Scan for the cell matching the given text and deliver its [x, y] coordinate at center. 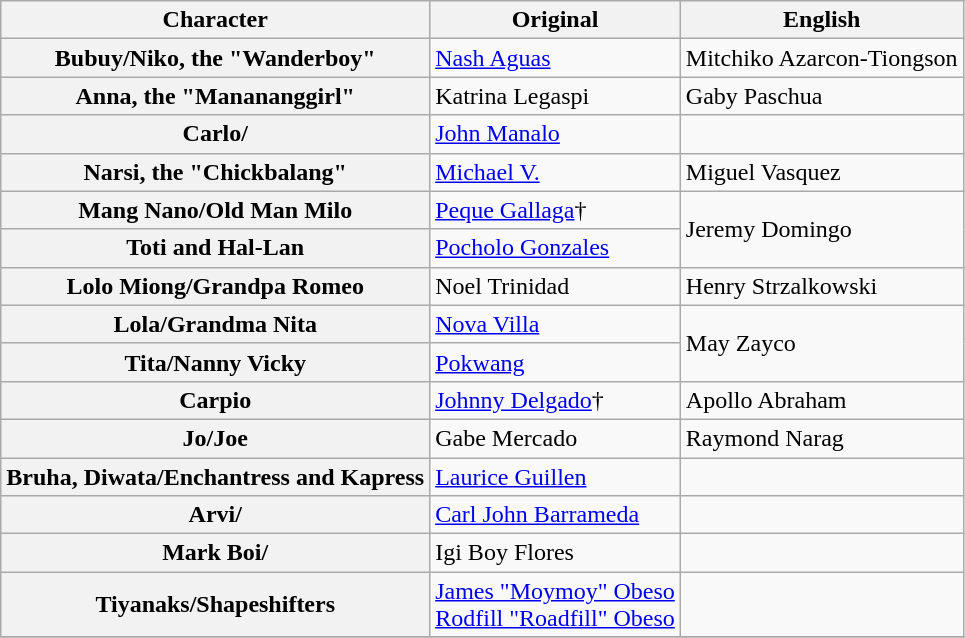
Character [216, 20]
Anna, the "Manananggirl" [216, 96]
Original [556, 20]
Pokwang [556, 362]
Tiyanaks/Shapeshifters [216, 604]
Katrina Legaspi [556, 96]
Carpio [216, 400]
Igi Boy Flores [556, 553]
Arvi/ [216, 515]
John Manalo [556, 134]
Raymond Narag [822, 438]
Apollo Abraham [822, 400]
Mark Boi/ [216, 553]
Peque Gallaga† [556, 210]
Tita/Nanny Vicky [216, 362]
Nova Villa [556, 324]
Carl John Barrameda [556, 515]
Carlo/ [216, 134]
May Zayco [822, 343]
Jeremy Domingo [822, 229]
Nash Aguas [556, 58]
Toti and Hal-Lan [216, 248]
Laurice Guillen [556, 477]
English [822, 20]
James "Moymoy" ObesoRodfill "Roadfill" Obeso [556, 604]
Narsi, the "Chickbalang" [216, 172]
Noel Trinidad [556, 286]
Henry Strzalkowski [822, 286]
Pocholo Gonzales [556, 248]
Lolo Miong/Grandpa Romeo [216, 286]
Jo/Joe [216, 438]
Gaby Paschua [822, 96]
Mang Nano/Old Man Milo [216, 210]
Miguel Vasquez [822, 172]
Mitchiko Azarcon-Tiongson [822, 58]
Johnny Delgado† [556, 400]
Lola/Grandma Nita [216, 324]
Bruha, Diwata/Enchantress and Kapress [216, 477]
Gabe Mercado [556, 438]
Bubuy/Niko, the "Wanderboy" [216, 58]
Michael V. [556, 172]
